Return the (X, Y) coordinate for the center point of the cell that contains the specified text.  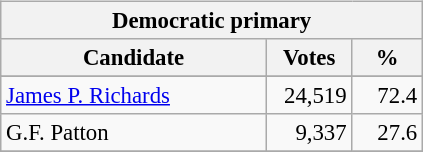
Votes (309, 58)
27.6 (388, 133)
24,519 (309, 96)
James P. Richards (134, 96)
% (388, 58)
Candidate (134, 58)
G.F. Patton (134, 133)
9,337 (309, 133)
72.4 (388, 96)
Democratic primary (212, 21)
